Return [x, y] of the center of cell containing provided text 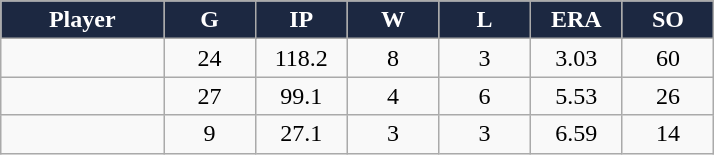
9 [210, 134]
6.59 [576, 134]
3.03 [576, 58]
ERA [576, 20]
6 [485, 96]
99.1 [301, 96]
5.53 [576, 96]
4 [393, 96]
26 [668, 96]
Player [82, 20]
W [393, 20]
27.1 [301, 134]
24 [210, 58]
14 [668, 134]
27 [210, 96]
SO [668, 20]
60 [668, 58]
118.2 [301, 58]
IP [301, 20]
L [485, 20]
8 [393, 58]
G [210, 20]
